Return the [X, Y] coordinate for the center point of the cell that contains the specified text.  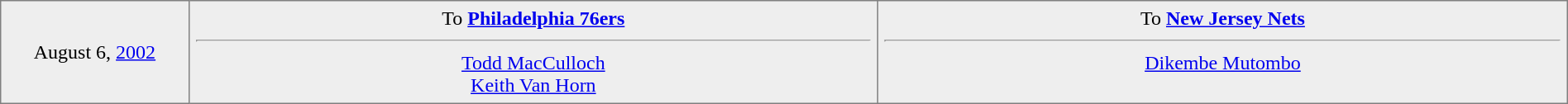
To Philadelphia 76ersTodd MacCullochKeith Van Horn [533, 52]
To New Jersey NetsDikembe Mutombo [1223, 52]
August 6, 2002 [94, 52]
